Scan for the cell matching the given text and deliver its [X, Y] coordinate at center. 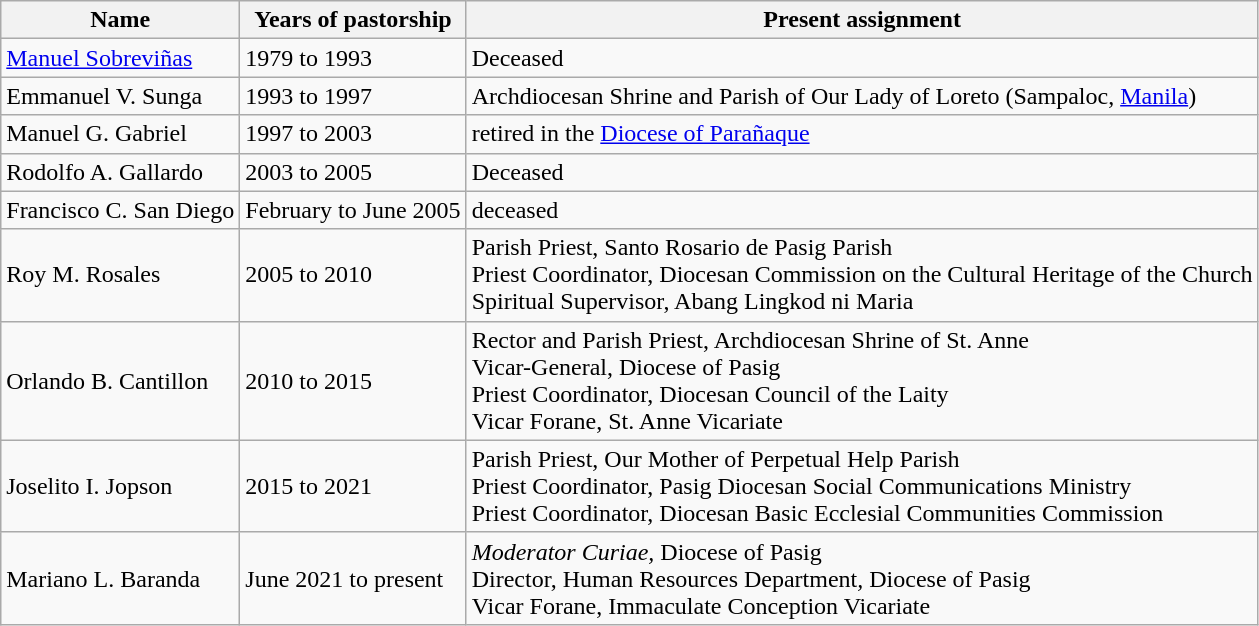
1993 to 1997 [353, 96]
Orlando B. Cantillon [120, 380]
2015 to 2021 [353, 486]
Name [120, 20]
Roy M. Rosales [120, 275]
Emmanuel V. Sunga [120, 96]
Archdiocesan Shrine and Parish of Our Lady of Loreto (Sampaloc, Manila) [862, 96]
2003 to 2005 [353, 172]
Rodolfo A. Gallardo [120, 172]
Moderator Curiae, Diocese of PasigDirector, Human Resources Department, Diocese of PasigVicar Forane, Immaculate Conception Vicariate [862, 578]
Joselito I. Jopson [120, 486]
June 2021 to present [353, 578]
1997 to 2003 [353, 134]
1979 to 1993 [353, 58]
Manuel G. Gabriel [120, 134]
Francisco C. San Diego [120, 210]
retired in the Diocese of Parañaque [862, 134]
2010 to 2015 [353, 380]
2005 to 2010 [353, 275]
deceased [862, 210]
Manuel Sobreviñas [120, 58]
Years of pastorship [353, 20]
Present assignment [862, 20]
Mariano L. Baranda [120, 578]
February to June 2005 [353, 210]
